Provide the [X, Y] coordinate of the cell's center where the given text is located.  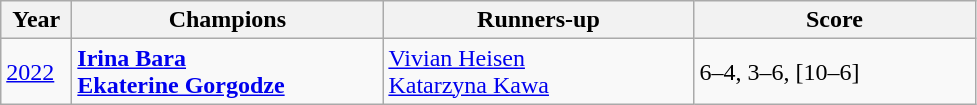
Score [834, 20]
Vivian Heisen Katarzyna Kawa [538, 72]
Champions [228, 20]
Year [36, 20]
2022 [36, 72]
Irina Bara Ekaterine Gorgodze [228, 72]
6–4, 3–6, [10–6] [834, 72]
Runners-up [538, 20]
